Determine the (x, y) coordinate at the center of the cell enclosing the given text.  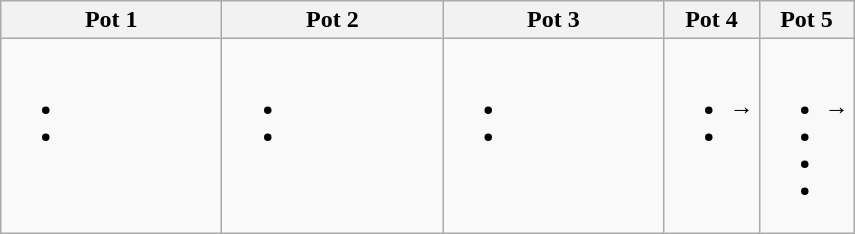
Pot 3 (554, 20)
Pot 2 (332, 20)
Pot 4 (712, 20)
Pot 1 (112, 20)
Pot 5 (806, 20)
